Identify which cell holds the provided text, then report its (X, Y) central coordinate. 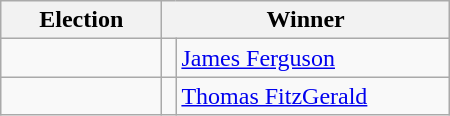
James Ferguson (313, 58)
Thomas FitzGerald (313, 96)
Election (82, 20)
Winner (306, 20)
